Scan for the cell matching the given text and deliver its (X, Y) coordinate at center. 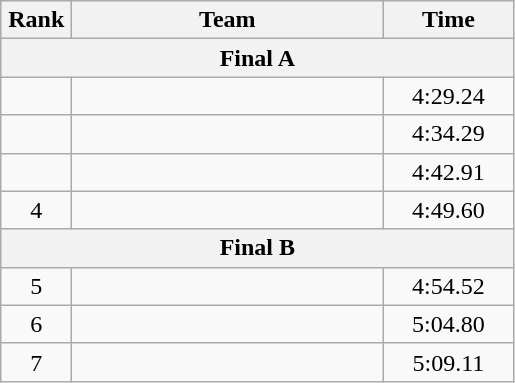
Time (448, 20)
4:42.91 (448, 172)
4 (36, 210)
Final A (258, 58)
Team (228, 20)
7 (36, 362)
4:49.60 (448, 210)
5 (36, 286)
5:04.80 (448, 324)
Final B (258, 248)
Rank (36, 20)
4:29.24 (448, 96)
5:09.11 (448, 362)
4:54.52 (448, 286)
4:34.29 (448, 134)
6 (36, 324)
